Detect which cell encompasses the target text, then output its (x, y) center coordinate. 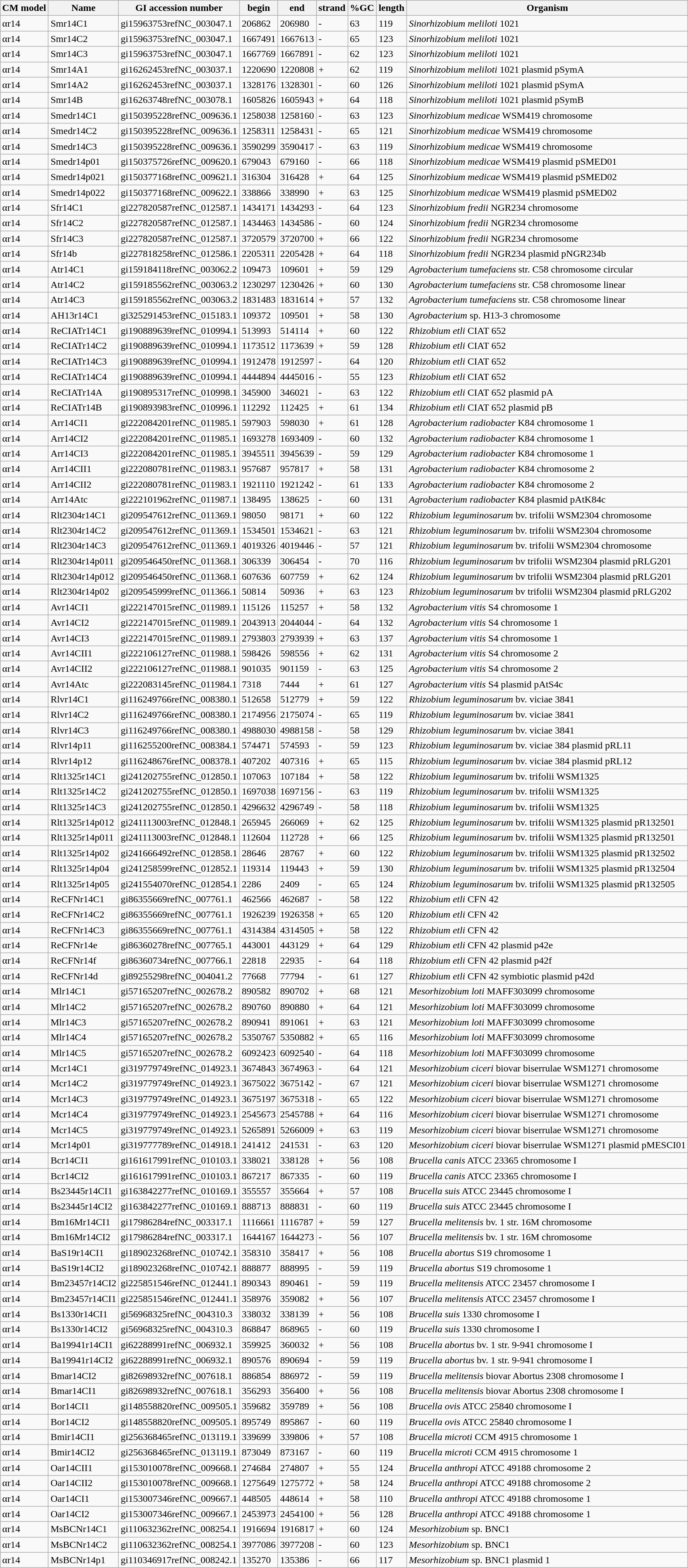
gi325291453refNC_015183.1 (179, 315)
Smedr14C3 (84, 146)
1926239 (258, 914)
358310 (258, 1253)
338021 (258, 1160)
109473 (258, 269)
886854 (258, 1375)
MsBCNr14C2 (84, 1545)
Sinorhizobium fredii NGR234 plasmid pNGR234b (547, 254)
3977086 (258, 1545)
Sfr14C3 (84, 239)
2545673 (258, 1114)
514114 (297, 331)
135386 (297, 1560)
1173512 (258, 346)
4988030 (258, 730)
length (392, 8)
Smr14C1 (84, 23)
4019326 (258, 546)
Mlr14C5 (84, 1053)
206862 (258, 23)
890582 (258, 992)
1693409 (297, 438)
4314384 (258, 930)
117 (392, 1560)
Rlt2304r14p02 (84, 592)
119443 (297, 868)
gi86360278refNC_007765.1 (179, 945)
890576 (258, 1360)
134 (392, 407)
513993 (258, 331)
Mlr14C4 (84, 1038)
Oar14CI2 (84, 1514)
Rlvr14p12 (84, 761)
3590417 (297, 146)
2793803 (258, 638)
1434171 (258, 208)
4296632 (258, 807)
3977208 (297, 1545)
Bmir14CI2 (84, 1453)
Rhizobium leguminosarum bv. viciae 384 plasmid pRL12 (547, 761)
Rlt1325r14p04 (84, 868)
77668 (258, 976)
890702 (297, 992)
110 (392, 1499)
1644167 (258, 1237)
5266009 (297, 1130)
Avr14CI1 (84, 607)
890760 (258, 1007)
888831 (297, 1207)
135270 (258, 1560)
5350882 (297, 1038)
Smr14A1 (84, 69)
890461 (297, 1283)
GI accession number (179, 8)
Rlvr14C3 (84, 730)
1258160 (297, 115)
Rlt2304r14C1 (84, 515)
2409 (297, 884)
138495 (258, 500)
338128 (297, 1160)
Bor14CI2 (84, 1421)
5350767 (258, 1038)
98050 (258, 515)
2454100 (297, 1514)
133 (392, 484)
109501 (297, 315)
Atr14C2 (84, 285)
Bm16Mr14CI1 (84, 1222)
Mlr14C2 (84, 1007)
CM model (24, 8)
2545788 (297, 1114)
126 (392, 85)
873167 (297, 1453)
Bs1330r14CI2 (84, 1329)
Arr14CII1 (84, 469)
356400 (297, 1391)
597903 (258, 423)
ReCFNr14C1 (84, 899)
Oar14CI1 (84, 1499)
Bcr14CI2 (84, 1176)
3720700 (297, 239)
Agrobacterium sp. H13-3 chromosome (547, 315)
1258431 (297, 131)
ReCFNr14d (84, 976)
Rhizobium etli CIAT 652 plasmid pA (547, 392)
1220690 (258, 69)
2793939 (297, 638)
598556 (297, 653)
443129 (297, 945)
1328301 (297, 85)
3675022 (258, 1084)
Agrobacterium vitis S4 plasmid pAtS4c (547, 684)
1328176 (258, 85)
%GC (362, 8)
2043913 (258, 623)
Smedr14p01 (84, 161)
888713 (258, 1207)
1697038 (258, 792)
868965 (297, 1329)
22818 (258, 961)
339699 (258, 1437)
ReCIATr14A (84, 392)
Rlt1325r14C2 (84, 792)
6092423 (258, 1053)
339806 (297, 1437)
891061 (297, 1022)
Smr14C3 (84, 54)
Rhizobium leguminosarum bv trifolii WSM2304 plasmid pRLG202 (547, 592)
Smedr14C2 (84, 131)
Rlt1325r14p011 (84, 838)
316304 (258, 177)
241531 (297, 1145)
MsBCNr14C1 (84, 1529)
448505 (258, 1499)
Atr14C3 (84, 300)
Oar14CII1 (84, 1468)
Smr14C2 (84, 39)
Rhizobium leguminosarum bv. viciae 384 plasmid pRL11 (547, 746)
407202 (258, 761)
868847 (258, 1329)
443001 (258, 945)
448614 (297, 1499)
316428 (297, 177)
end (297, 8)
867335 (297, 1176)
607759 (297, 576)
gi116248676refNC_008378.1 (179, 761)
359925 (258, 1345)
679160 (297, 161)
gi227818258refNC_012586.1 (179, 254)
Bm23457r14CI2 (84, 1283)
Agrobacterium tumefaciens str. C58 chromosome circular (547, 269)
Bor14CI1 (84, 1406)
2174956 (258, 715)
1275772 (297, 1483)
Rhizobium etli CFN 42 plasmid p42f (547, 961)
Rlt1325r14p05 (84, 884)
Bmir14CI1 (84, 1437)
1258038 (258, 115)
Name (84, 8)
4019446 (297, 546)
70 (362, 561)
gi222101962refNC_011987.1 (179, 500)
Rhizobium leguminosarum bv. trifolii WSM1325 plasmid pR132504 (547, 868)
346021 (297, 392)
67 (362, 1084)
Avr14CI2 (84, 623)
68 (362, 992)
119314 (258, 868)
gi241554070refNC_012854.1 (179, 884)
1275649 (258, 1483)
Ba19941r14CI1 (84, 1345)
873049 (258, 1453)
1116787 (297, 1222)
1534621 (297, 530)
Rlt1325r14C3 (84, 807)
ReCIATr14C4 (84, 377)
1921110 (258, 484)
Atr14C1 (84, 269)
338032 (258, 1314)
Rhizobium leguminosarum bv. trifolii WSM1325 plasmid pR132502 (547, 853)
888995 (297, 1268)
359082 (297, 1299)
890694 (297, 1360)
1220808 (297, 69)
3675318 (297, 1099)
7444 (297, 684)
895749 (258, 1421)
1230297 (258, 285)
112728 (297, 838)
4445016 (297, 377)
Mcr14C3 (84, 1099)
Ba19941r14CI2 (84, 1360)
3720579 (258, 239)
Mcr14C1 (84, 1068)
Organism (547, 8)
gi150377168refNC_009622.1 (179, 193)
Avr14CII1 (84, 653)
574593 (297, 746)
Bs1330r14CI1 (84, 1314)
107063 (258, 776)
890343 (258, 1283)
Rlvr14C2 (84, 715)
358976 (258, 1299)
109372 (258, 315)
strand (332, 8)
Mlr14C1 (84, 992)
28767 (297, 853)
241412 (258, 1145)
ReCIATr14C3 (84, 361)
4314505 (297, 930)
3674843 (258, 1068)
3945511 (258, 454)
Rhizobium etli CFN 42 plasmid p42e (547, 945)
107184 (297, 776)
Bmar14CI1 (84, 1391)
888877 (258, 1268)
3675142 (297, 1084)
Smedr14p022 (84, 193)
890880 (297, 1007)
MsBCNr14p1 (84, 1560)
360032 (297, 1345)
512658 (258, 700)
Rhizobium etli CFN 42 symbiotic plasmid p42d (547, 976)
Bmar14CI2 (84, 1375)
1667891 (297, 54)
206980 (297, 23)
3675197 (258, 1099)
598426 (258, 653)
1644273 (297, 1237)
Avr14CI3 (84, 638)
Sinorhizobium meliloti 1021 plasmid pSymB (547, 100)
98171 (297, 515)
begin (258, 8)
355557 (258, 1191)
1912597 (297, 361)
gi241666492refNC_012858.1 (179, 853)
2044044 (297, 623)
115 (392, 761)
901035 (258, 669)
574471 (258, 746)
50814 (258, 592)
Rhizobium leguminosarum bv. trifolii WSM1325 plasmid pR132505 (547, 884)
1912478 (258, 361)
3674963 (297, 1068)
28646 (258, 853)
Rlvr14p11 (84, 746)
1697156 (297, 792)
598030 (297, 423)
1434586 (297, 223)
1831614 (297, 300)
Smedr14p021 (84, 177)
3945639 (297, 454)
1534501 (258, 530)
957817 (297, 469)
77794 (297, 976)
2453973 (258, 1514)
Sfr14C2 (84, 223)
Sfr14b (84, 254)
gi241258599refNC_012852.1 (179, 868)
2205428 (297, 254)
Mcr14p01 (84, 1145)
gi86360734refNC_007766.1 (179, 961)
306454 (297, 561)
Rlt2304r14p011 (84, 561)
Smedr14C1 (84, 115)
112604 (258, 838)
22935 (297, 961)
Mcr14C2 (84, 1084)
Avr14Atc (84, 684)
1926358 (297, 914)
ReCFNr14C3 (84, 930)
338139 (297, 1314)
gi110346917refNC_008242.1 (179, 1560)
Mesorhizobium sp. BNC1 plasmid 1 (547, 1560)
274684 (258, 1468)
Mcr14C4 (84, 1114)
3590299 (258, 146)
Arr14CII2 (84, 484)
gi150377168refNC_009621.1 (179, 177)
359682 (258, 1406)
Bcr14CI1 (84, 1160)
112292 (258, 407)
Mcr14C5 (84, 1130)
462687 (297, 899)
Rhizobium etli CIAT 652 plasmid pB (547, 407)
338990 (297, 193)
462566 (258, 899)
306339 (258, 561)
345900 (258, 392)
4444894 (258, 377)
5265891 (258, 1130)
138625 (297, 500)
Smr14A2 (84, 85)
407316 (297, 761)
Rlt1325r14p02 (84, 853)
1605943 (297, 100)
137 (392, 638)
Sinorhizobium medicae WSM419 plasmid pSMED01 (547, 161)
1258311 (258, 131)
1434293 (297, 208)
338866 (258, 193)
gi209545999refNC_011366.1 (179, 592)
Bs23445r14CI1 (84, 1191)
1667613 (297, 39)
274807 (297, 1468)
890941 (258, 1022)
gi319777789refNC_014918.1 (179, 1145)
1434463 (258, 223)
Bm16Mr14CI2 (84, 1237)
AH13r14C1 (84, 315)
gi116255200refNC_008384.1 (179, 746)
Agrobacterium radiobacter K84 plasmid pAtK84c (547, 500)
112425 (297, 407)
gi16263748refNC_003078.1 (179, 100)
512779 (297, 700)
ReCIATr14C2 (84, 346)
607636 (258, 576)
4296749 (297, 807)
7318 (258, 684)
109601 (297, 269)
Rlt1325r14p012 (84, 822)
895867 (297, 1421)
Rlt2304r14p012 (84, 576)
Avr14CII2 (84, 669)
358417 (297, 1253)
2205311 (258, 254)
Sfr14C1 (84, 208)
gi89255298refNC_004041.2 (179, 976)
ReCIATr14B (84, 407)
ReCFNr14C2 (84, 914)
1230426 (297, 285)
Smr14B (84, 100)
359789 (297, 1406)
ReCIATr14C1 (84, 331)
BaS19r14CI2 (84, 1268)
Rlt1325r14C1 (84, 776)
1605826 (258, 100)
356293 (258, 1391)
gi190893983refNC_010996.1 (179, 407)
50936 (297, 592)
Bm23457r14CI1 (84, 1299)
115126 (258, 607)
1693278 (258, 438)
2286 (258, 884)
Mlr14C3 (84, 1022)
957687 (258, 469)
BaS19r14CI1 (84, 1253)
2175074 (297, 715)
867217 (258, 1176)
679043 (258, 161)
265945 (258, 822)
1921242 (297, 484)
Rlvr14C1 (84, 700)
1916694 (258, 1529)
Mesorhizobium ciceri biovar biserrulae WSM1271 plasmid pMESCI01 (547, 1145)
Bs23445r14CI2 (84, 1207)
266069 (297, 822)
ReCFNr14f (84, 961)
1831483 (258, 300)
gi150375726refNC_009620.1 (179, 161)
Rlt2304r14C2 (84, 530)
Arr14CI1 (84, 423)
1173639 (297, 346)
1667769 (258, 54)
901159 (297, 669)
1667491 (258, 39)
Rlt2304r14C3 (84, 546)
886972 (297, 1375)
Arr14Atc (84, 500)
355664 (297, 1191)
Arr14CI3 (84, 454)
gi222083145refNC_011984.1 (179, 684)
Arr14CI2 (84, 438)
1116661 (258, 1222)
4988158 (297, 730)
115257 (297, 607)
6092540 (297, 1053)
Oar14CII2 (84, 1483)
1916817 (297, 1529)
gi159184118refNC_003062.2 (179, 269)
ReCFNr14e (84, 945)
gi190895317refNC_010998.1 (179, 392)
